Capture the cell that displays the provided text and extract its (x, y) central coordinate. 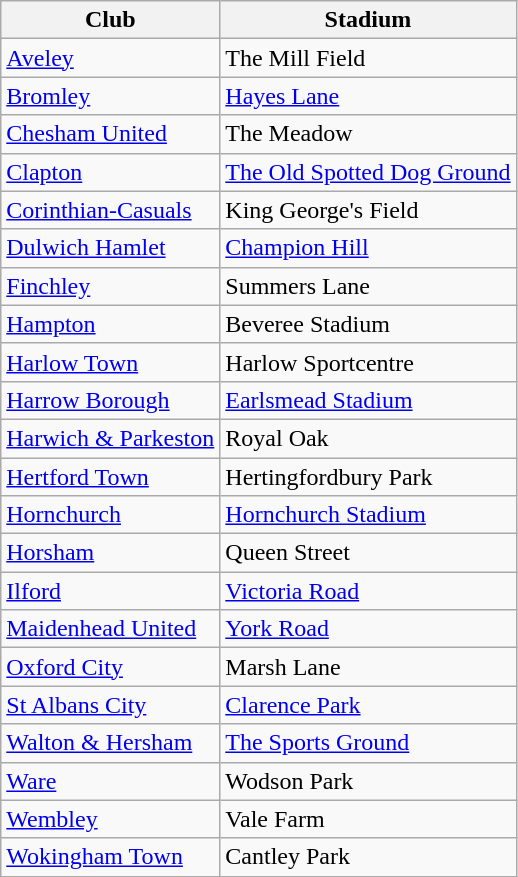
Cantley Park (368, 857)
Wodson Park (368, 781)
Club (110, 20)
Hayes Lane (368, 96)
Wokingham Town (110, 857)
St Albans City (110, 705)
Harwich & Parkeston (110, 438)
Champion Hill (368, 248)
Beveree Stadium (368, 324)
The Mill Field (368, 58)
Stadium (368, 20)
Vale Farm (368, 819)
Harlow Town (110, 362)
Walton & Hersham (110, 743)
Earlsmead Stadium (368, 400)
Hertingfordbury Park (368, 477)
Oxford City (110, 667)
Marsh Lane (368, 667)
Horsham (110, 553)
Hertford Town (110, 477)
Dulwich Hamlet (110, 248)
The Old Spotted Dog Ground (368, 172)
Corinthian-Casuals (110, 210)
York Road (368, 629)
Victoria Road (368, 591)
Harrow Borough (110, 400)
Hornchurch Stadium (368, 515)
Queen Street (368, 553)
Royal Oak (368, 438)
Maidenhead United (110, 629)
The Meadow (368, 134)
Clarence Park (368, 705)
Chesham United (110, 134)
King George's Field (368, 210)
Clapton (110, 172)
Ware (110, 781)
Summers Lane (368, 286)
Wembley (110, 819)
Aveley (110, 58)
Bromley (110, 96)
Hampton (110, 324)
Hornchurch (110, 515)
The Sports Ground (368, 743)
Ilford (110, 591)
Finchley (110, 286)
Harlow Sportcentre (368, 362)
